Capture the cell that displays the provided text and extract its (X, Y) central coordinate. 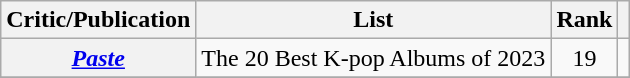
The 20 Best K-pop Albums of 2023 (374, 58)
List (374, 20)
19 (584, 58)
Critic/Publication (98, 20)
Rank (584, 20)
Paste (98, 58)
